Return [x, y] of the center of cell containing provided text 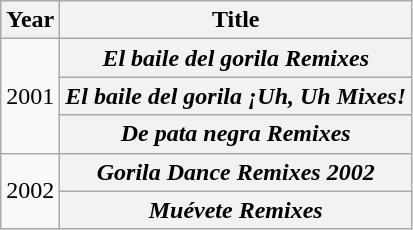
Gorila Dance Remixes 2002 [236, 172]
Year [30, 20]
El baile del gorila ¡Uh, Uh Mixes! [236, 96]
Title [236, 20]
2002 [30, 191]
2001 [30, 96]
De pata negra Remixes [236, 134]
Muévete Remixes [236, 210]
El baile del gorila Remixes [236, 58]
